Locate the cell with the specified text and output its [X, Y] center coordinate. 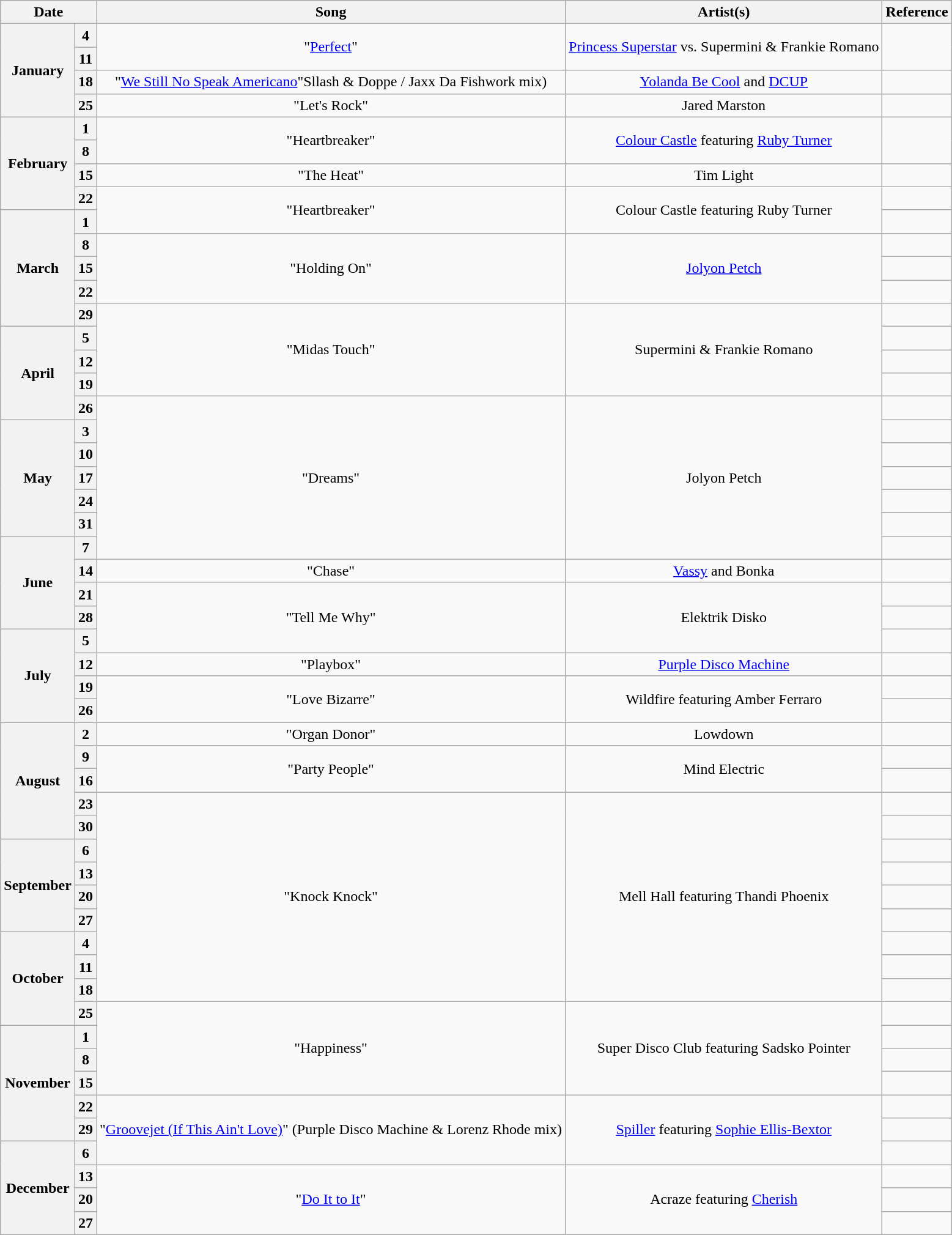
June [38, 582]
23 [86, 804]
April [38, 373]
"Dreams" [331, 478]
14 [86, 571]
"Perfect" [331, 47]
9 [86, 757]
10 [86, 454]
7 [86, 547]
Song [331, 12]
"Party People" [331, 769]
"Let's Rock" [331, 105]
Acraze featuring Cherish [724, 1200]
Artist(s) [724, 12]
Wildfire featuring Amber Ferraro [724, 699]
December [38, 1188]
16 [86, 781]
Tim Light [724, 175]
"Do It to It" [331, 1200]
3 [86, 431]
Supermini & Frankie Romano [724, 350]
"The Heat" [331, 175]
Purple Disco Machine [724, 664]
"Midas Touch" [331, 350]
Reference [917, 12]
"Playbox" [331, 664]
21 [86, 594]
Mind Electric [724, 769]
May [38, 478]
October [38, 978]
28 [86, 617]
Princess Superstar vs. Supermini & Frankie Romano [724, 47]
September [38, 885]
Vassy and Bonka [724, 571]
Date [49, 12]
Jared Marston [724, 105]
Yolanda Be Cool and DCUP [724, 82]
August [38, 781]
"Holding On" [331, 268]
2 [86, 734]
24 [86, 501]
March [38, 268]
"Love Bizarre" [331, 699]
February [38, 163]
"Happiness" [331, 1048]
January [38, 70]
Spiller featuring Sophie Ellis-Bextor [724, 1130]
Lowdown [724, 734]
Elektrik Disko [724, 617]
"Tell Me Why" [331, 617]
"Knock Knock" [331, 897]
"We Still No Speak Americano"Sllash & Doppe / Jaxx Da Fishwork mix) [331, 82]
November [38, 1083]
Super Disco Club featuring Sadsko Pointer [724, 1048]
"Chase" [331, 571]
Mell Hall featuring Thandi Phoenix [724, 897]
31 [86, 524]
July [38, 675]
"Organ Donor" [331, 734]
17 [86, 478]
"Groovejet (If This Ain't Love)" (Purple Disco Machine & Lorenz Rhode mix) [331, 1130]
30 [86, 827]
